Capture the cell that displays the provided text and extract its [X, Y] central coordinate. 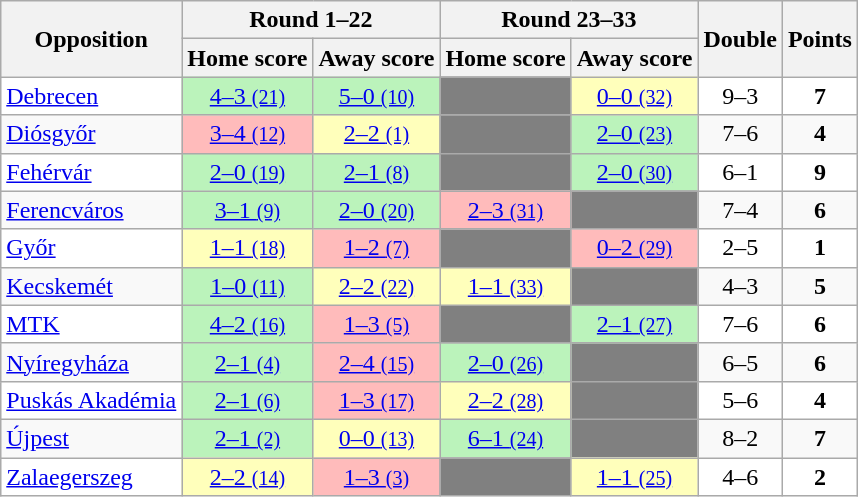
6–5 [740, 362]
2 [820, 477]
2–0 (26) [506, 362]
5–6 [740, 400]
2–5 [740, 248]
Nyíregyháza [92, 362]
2–0 (30) [634, 172]
Round 23–33 [569, 20]
5–0 (10) [376, 96]
2–1 (4) [248, 362]
2–2 (28) [506, 400]
2–1 (6) [248, 400]
Zalaegerszeg [92, 477]
1–0 (11) [248, 286]
2–1 (27) [634, 324]
7–4 [740, 210]
0–0 (32) [634, 96]
1–1 (18) [248, 248]
2–2 (1) [376, 134]
2–1 (2) [248, 438]
Ferencváros [92, 210]
5 [820, 286]
2–1 (8) [376, 172]
MTK [92, 324]
0–2 (29) [634, 248]
2–2 (14) [248, 477]
4–2 (16) [248, 324]
1–3 (3) [376, 477]
3–4 (12) [248, 134]
2–4 (15) [376, 362]
6–1 (24) [506, 438]
2–3 (31) [506, 210]
Round 1–22 [311, 20]
9 [820, 172]
Puskás Akadémia [92, 400]
Points [820, 39]
4–6 [740, 477]
2–0 (23) [634, 134]
1–1 (33) [506, 286]
1–2 (7) [376, 248]
1–3 (17) [376, 400]
4–3 (21) [248, 96]
9–3 [740, 96]
1–3 (5) [376, 324]
6–1 [740, 172]
Opposition [92, 39]
2–2 (22) [376, 286]
1–1 (25) [634, 477]
Kecskemét [92, 286]
0–0 (13) [376, 438]
Fehérvár [92, 172]
4–3 [740, 286]
2–0 (20) [376, 210]
Újpest [92, 438]
Győr [92, 248]
Diósgyőr [92, 134]
3–1 (9) [248, 210]
1 [820, 248]
2–0 (19) [248, 172]
Double [740, 39]
8–2 [740, 438]
Debrecen [92, 96]
